Determine the [x, y] coordinate at the center of the cell enclosing the given text.  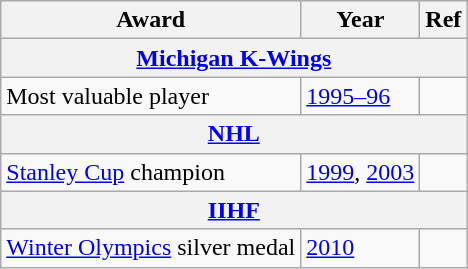
Michigan K-Wings [234, 58]
1999, 2003 [360, 172]
NHL [234, 134]
Year [360, 20]
Stanley Cup champion [151, 172]
Award [151, 20]
Winter Olympics silver medal [151, 248]
IIHF [234, 210]
1995–96 [360, 96]
Ref [444, 20]
2010 [360, 248]
Most valuable player [151, 96]
